For the text-containing cell, return its midpoint in [X, Y] coordinate format. 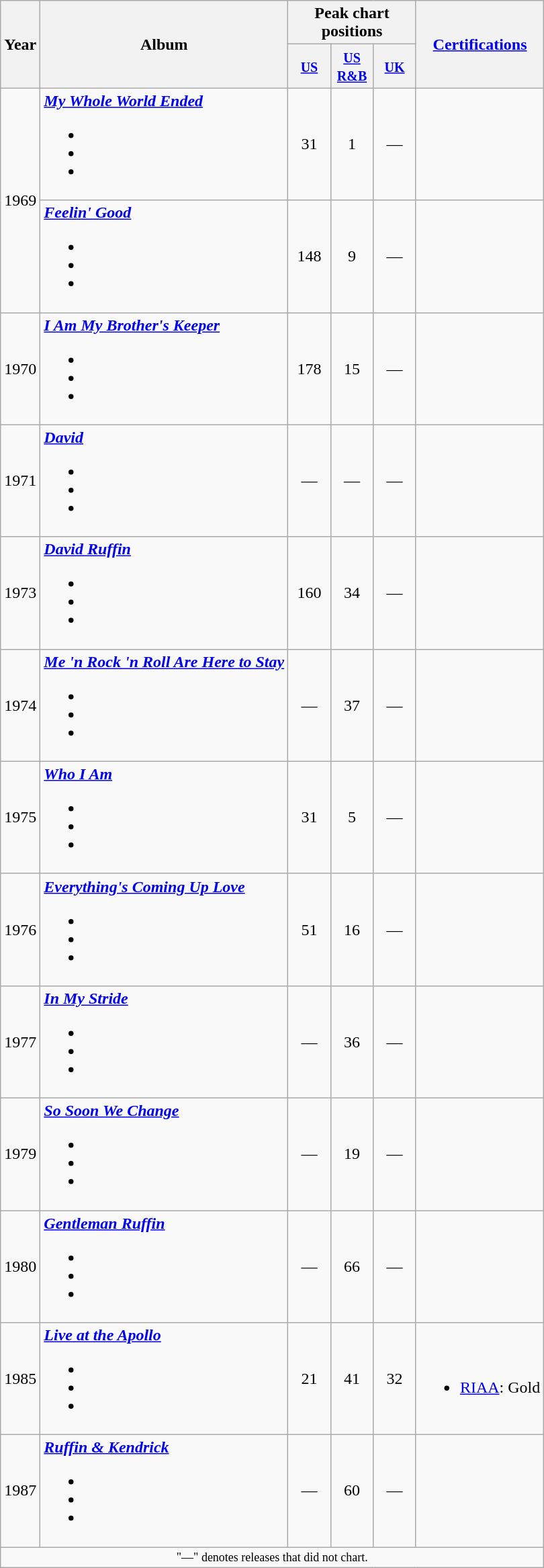
My Whole World Ended [164, 144]
66 [352, 1267]
Everything's Coming Up Love [164, 930]
1970 [20, 368]
Who I Am [164, 817]
34 [352, 593]
1980 [20, 1267]
16 [352, 930]
Year [20, 44]
36 [352, 1041]
1985 [20, 1379]
19 [352, 1154]
1979 [20, 1154]
Gentleman Ruffin [164, 1267]
US R&B [352, 66]
RIAA: Gold [480, 1379]
David [164, 481]
Live at the Apollo [164, 1379]
15 [352, 368]
1969 [20, 200]
1974 [20, 705]
41 [352, 1379]
Peak chart positions [352, 23]
David Ruffin [164, 593]
I Am My Brother's Keeper [164, 368]
US [310, 66]
60 [352, 1491]
9 [352, 257]
1971 [20, 481]
51 [310, 930]
"—" denotes releases that did not chart. [273, 1557]
21 [310, 1379]
37 [352, 705]
1975 [20, 817]
32 [395, 1379]
5 [352, 817]
Me 'n Rock 'n Roll Are Here to Stay [164, 705]
UK [395, 66]
1973 [20, 593]
1987 [20, 1491]
1 [352, 144]
160 [310, 593]
In My Stride [164, 1041]
1977 [20, 1041]
Feelin' Good [164, 257]
Ruffin & Kendrick [164, 1491]
Certifications [480, 44]
178 [310, 368]
So Soon We Change [164, 1154]
148 [310, 257]
Album [164, 44]
1976 [20, 930]
